Provide the [X, Y] coordinate of the cell's center where the given text is located.  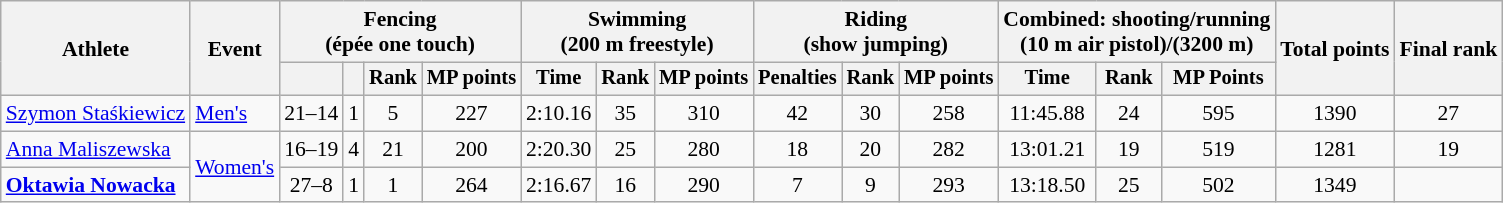
Riding(show jumping) [876, 32]
13:18.50 [1047, 185]
27 [1448, 114]
24 [1128, 114]
4 [354, 150]
Fencing(épée one touch) [400, 32]
Swimming(200 m freestyle) [637, 32]
16 [625, 185]
Final rank [1448, 48]
Women's [234, 168]
5 [393, 114]
7 [797, 185]
258 [948, 114]
27–8 [311, 185]
227 [472, 114]
Penalties [797, 79]
18 [797, 150]
30 [871, 114]
310 [704, 114]
Anna Maliszewska [96, 150]
264 [472, 185]
502 [1218, 185]
1390 [1334, 114]
13:01.21 [1047, 150]
Total points [1334, 48]
Men's [234, 114]
2:16.67 [558, 185]
35 [625, 114]
20 [871, 150]
2:20.30 [558, 150]
Athlete [96, 48]
2:10.16 [558, 114]
16–19 [311, 150]
595 [1218, 114]
Oktawia Nowacka [96, 185]
290 [704, 185]
293 [948, 185]
9 [871, 185]
21 [393, 150]
Event [234, 48]
519 [1218, 150]
Szymon Staśkiewicz [96, 114]
280 [704, 150]
42 [797, 114]
21–14 [311, 114]
1349 [1334, 185]
Combined: shooting/running(10 m air pistol)/(3200 m) [1136, 32]
200 [472, 150]
1281 [1334, 150]
11:45.88 [1047, 114]
282 [948, 150]
MP Points [1218, 79]
